Find where the given text appears and provide that cell's center as (X, Y) coordinate. 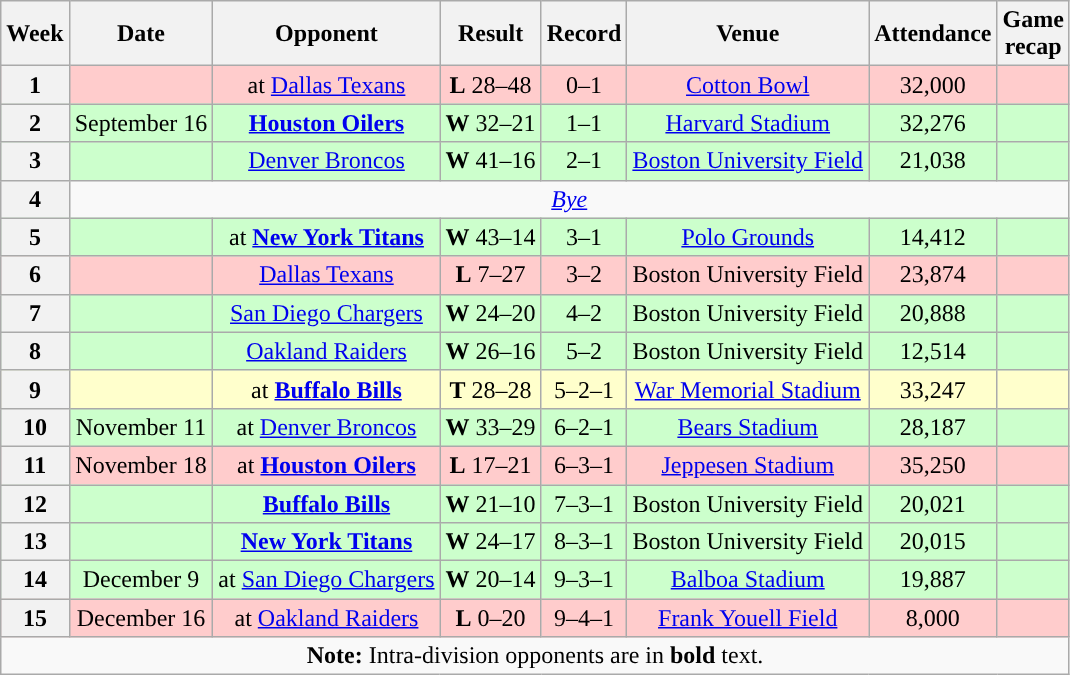
Houston Oilers (326, 123)
Cotton Bowl (748, 85)
9 (35, 389)
at Buffalo Bills (326, 389)
5–2 (584, 351)
10 (35, 427)
13 (35, 542)
20,888 (933, 313)
Bears Stadium (748, 427)
9–3–1 (584, 580)
November 18 (141, 465)
2 (35, 123)
Oakland Raiders (326, 351)
T 28–28 (490, 389)
Frank Youell Field (748, 618)
8 (35, 351)
32,000 (933, 85)
New York Titans (326, 542)
3–1 (584, 237)
1 (35, 85)
Denver Broncos (326, 161)
15 (35, 618)
5 (35, 237)
7–3–1 (584, 503)
Gamerecap (1033, 34)
at Houston Oilers (326, 465)
5–2–1 (584, 389)
San Diego Chargers (326, 313)
W 24–17 (490, 542)
W 33–29 (490, 427)
Balboa Stadium (748, 580)
Jeppesen Stadium (748, 465)
at Oakland Raiders (326, 618)
at New York Titans (326, 237)
W 43–14 (490, 237)
Attendance (933, 34)
11 (35, 465)
Dallas Texans (326, 275)
2–1 (584, 161)
Harvard Stadium (748, 123)
L 0–20 (490, 618)
War Memorial Stadium (748, 389)
20,021 (933, 503)
September 16 (141, 123)
19,887 (933, 580)
November 11 (141, 427)
33,247 (933, 389)
3–2 (584, 275)
8,000 (933, 618)
9–4–1 (584, 618)
6–2–1 (584, 427)
December 9 (141, 580)
1–1 (584, 123)
21,038 (933, 161)
Note: Intra-division opponents are in bold text. (536, 656)
6 (35, 275)
Record (584, 34)
December 16 (141, 618)
W 20–14 (490, 580)
4 (35, 199)
at Denver Broncos (326, 427)
4–2 (584, 313)
L 17–21 (490, 465)
Polo Grounds (748, 237)
Opponent (326, 34)
W 24–20 (490, 313)
6–3–1 (584, 465)
at Dallas Texans (326, 85)
Venue (748, 34)
32,276 (933, 123)
Week (35, 34)
35,250 (933, 465)
W 21–10 (490, 503)
W 32–21 (490, 123)
Date (141, 34)
23,874 (933, 275)
Bye (569, 199)
Result (490, 34)
28,187 (933, 427)
8–3–1 (584, 542)
14 (35, 580)
14,412 (933, 237)
20,015 (933, 542)
Buffalo Bills (326, 503)
12 (35, 503)
12,514 (933, 351)
W 41–16 (490, 161)
0–1 (584, 85)
at San Diego Chargers (326, 580)
W 26–16 (490, 351)
L 28–48 (490, 85)
L 7–27 (490, 275)
3 (35, 161)
7 (35, 313)
